Search for the cell housing the specified text and yield its (X, Y) center coordinate. 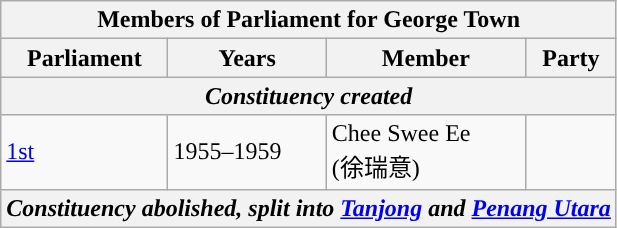
Members of Parliament for George Town (309, 20)
Chee Swee Ee (徐瑞意) (426, 152)
Years (247, 58)
Parliament (84, 58)
Party (570, 58)
Constituency created (309, 96)
1955–1959 (247, 152)
Constituency abolished, split into Tanjong and Penang Utara (309, 208)
1st (84, 152)
Member (426, 58)
